From the cell containing the given text, extract its center point as (X, Y) coordinate. 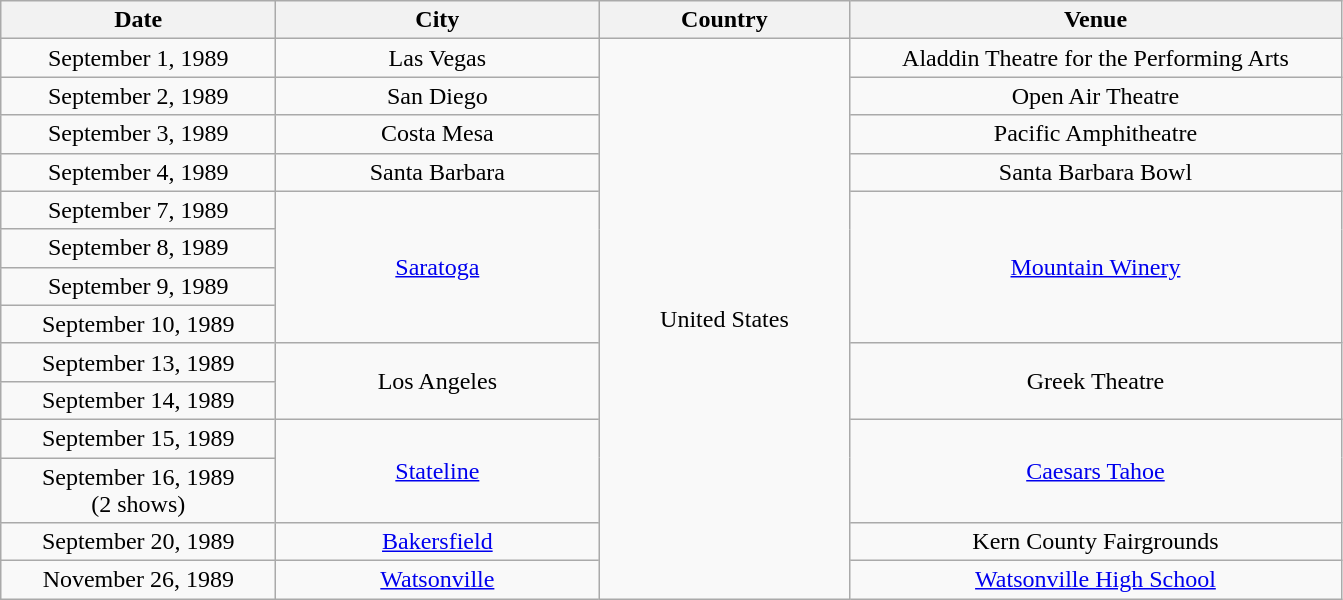
Watsonville High School (1096, 580)
September 14, 1989 (138, 400)
September 1, 1989 (138, 58)
Aladdin Theatre for the Performing Arts (1096, 58)
Los Angeles (438, 381)
September 20, 1989 (138, 542)
September 9, 1989 (138, 286)
United States (724, 319)
September 4, 1989 (138, 172)
September 13, 1989 (138, 362)
Caesars Tahoe (1096, 470)
Stateline (438, 470)
September 16, 1989(2 shows) (138, 490)
September 3, 1989 (138, 134)
September 8, 1989 (138, 248)
Venue (1096, 20)
November 26, 1989 (138, 580)
Open Air Theatre (1096, 96)
Kern County Fairgrounds (1096, 542)
San Diego (438, 96)
Saratoga (438, 267)
Costa Mesa (438, 134)
Date (138, 20)
September 10, 1989 (138, 324)
Country (724, 20)
Bakersfield (438, 542)
Las Vegas (438, 58)
Mountain Winery (1096, 267)
City (438, 20)
September 7, 1989 (138, 210)
Santa Barbara (438, 172)
September 2, 1989 (138, 96)
Greek Theatre (1096, 381)
Pacific Amphitheatre (1096, 134)
Watsonville (438, 580)
September 15, 1989 (138, 438)
Santa Barbara Bowl (1096, 172)
